Detect which cell encompasses the target text, then output its [x, y] center coordinate. 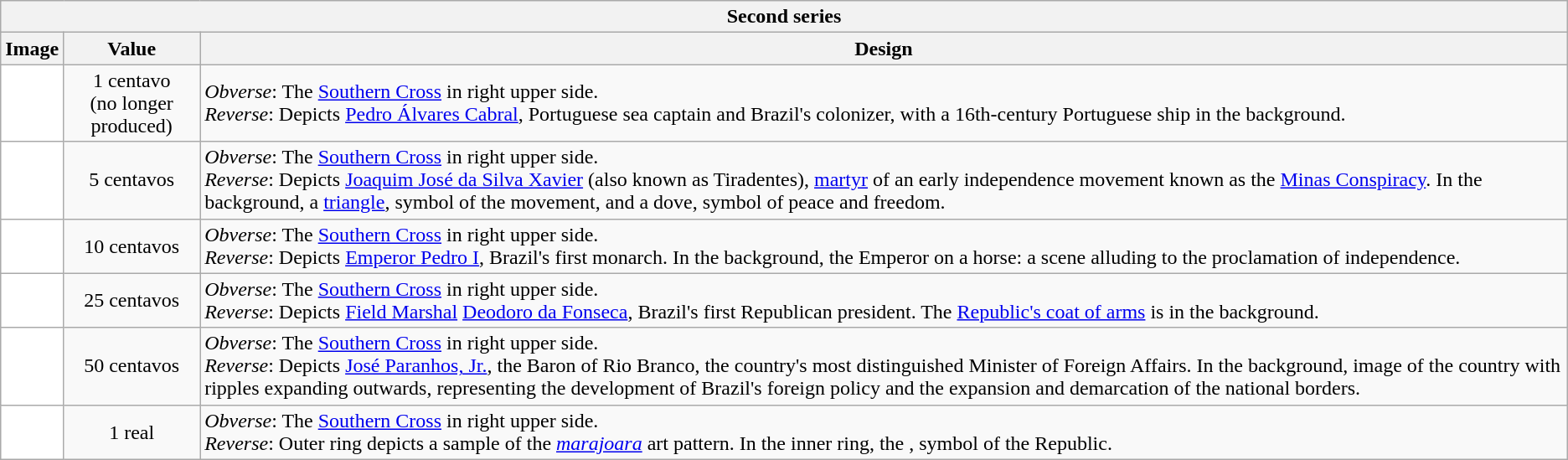
10 centavos [132, 246]
50 centavos [132, 366]
5 centavos [132, 180]
Second series [784, 17]
25 centavos [132, 300]
Value [132, 49]
1 real [132, 432]
Design [885, 49]
1 centavo(no longer produced) [132, 103]
Image [32, 49]
